For the text-containing cell, return its midpoint in [x, y] coordinate format. 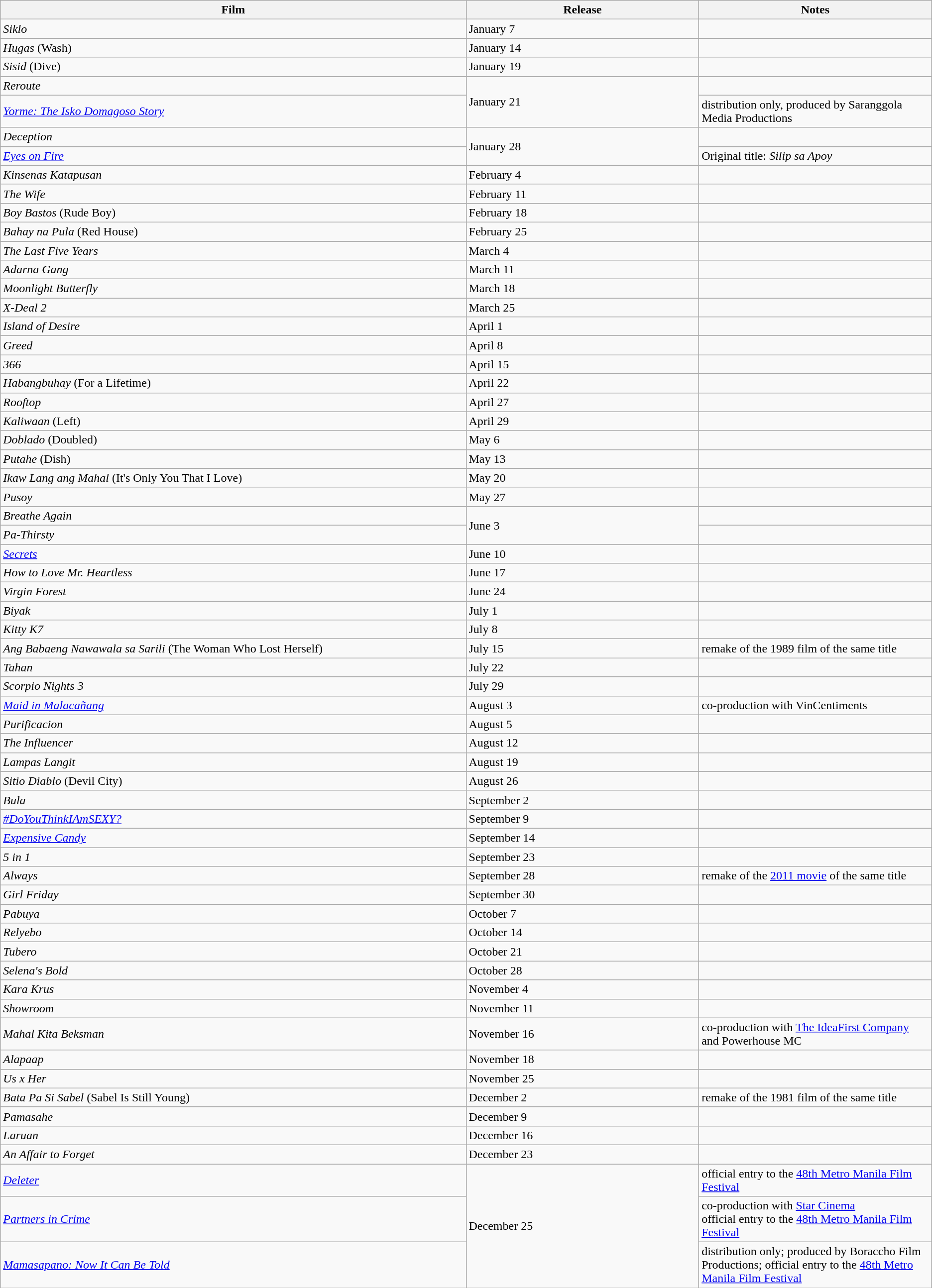
August 26 [582, 781]
April 22 [582, 383]
Deleter [233, 1180]
Laruan [233, 1135]
Original title: Silip sa Apoy [815, 156]
Boy Bastos (Rude Boy) [233, 213]
Kaliwaan (Left) [233, 421]
Bahay na Pula (Red House) [233, 231]
September 9 [582, 819]
August 5 [582, 724]
August 12 [582, 743]
October 28 [582, 970]
Selena's Bold [233, 970]
December 2 [582, 1097]
September 14 [582, 838]
October 7 [582, 914]
May 6 [582, 440]
December 16 [582, 1135]
December 25 [582, 1225]
Pamasahe [233, 1116]
remake of the 1989 film of the same title [815, 648]
Kinsenas Katapusan [233, 175]
December 23 [582, 1154]
Purificacion [233, 724]
November 18 [582, 1060]
Breathe Again [233, 516]
Scorpio Nights 3 [233, 686]
April 27 [582, 402]
An Affair to Forget [233, 1154]
Moonlight Butterfly [233, 289]
Showroom [233, 1008]
January 21 [582, 102]
Virgin Forest [233, 592]
Secrets [233, 554]
Relyebo [233, 933]
Pabuya [233, 914]
Kara Krus [233, 989]
July 1 [582, 611]
Expensive Candy [233, 838]
Tahan [233, 667]
February 11 [582, 194]
March 18 [582, 289]
co-production with VinCentiments [815, 705]
November 11 [582, 1008]
Greed [233, 345]
Partners in Crime [233, 1219]
August 19 [582, 762]
July 29 [582, 686]
Alapaap [233, 1060]
December 9 [582, 1116]
Girl Friday [233, 895]
Doblado (Doubled) [233, 440]
October 14 [582, 933]
February 18 [582, 213]
August 3 [582, 705]
March 25 [582, 308]
Pusoy [233, 497]
July 22 [582, 667]
Sitio Diablo (Devil City) [233, 781]
March 11 [582, 270]
Film [233, 10]
Ikaw Lang ang Mahal (It's Only You That I Love) [233, 478]
Us x Her [233, 1078]
Deception [233, 137]
Siklo [233, 29]
January 14 [582, 48]
February 25 [582, 231]
February 4 [582, 175]
remake of the 1981 film of the same title [815, 1097]
co-production with The IdeaFirst Company and Powerhouse MC [815, 1034]
November 4 [582, 989]
January 28 [582, 146]
5 in 1 [233, 857]
Yorme: The Isko Domagoso Story [233, 111]
Pa-Thirsty [233, 535]
April 8 [582, 345]
Kitty K7 [233, 630]
April 15 [582, 364]
May 20 [582, 478]
September 23 [582, 857]
official entry to the 48th Metro Manila Film Festival [815, 1180]
May 13 [582, 459]
Bula [233, 800]
October 21 [582, 952]
Hugas (Wash) [233, 48]
366 [233, 364]
Ang Babaeng Nawawala sa Sarili (The Woman Who Lost Herself) [233, 648]
July 8 [582, 630]
March 4 [582, 250]
April 29 [582, 421]
January 7 [582, 29]
The Influencer [233, 743]
Biyak [233, 611]
Release [582, 10]
Island of Desire [233, 326]
Tubero [233, 952]
September 2 [582, 800]
distribution only; produced by Boraccho Film Productions; official entry to the 48th Metro Manila Film Festival [815, 1265]
Always [233, 876]
June 17 [582, 573]
June 24 [582, 592]
November 25 [582, 1078]
The Last Five Years [233, 250]
June 10 [582, 554]
Putahe (Dish) [233, 459]
Lampas Langit [233, 762]
Habangbuhay (For a Lifetime) [233, 383]
co-production with Star Cinemaofficial entry to the 48th Metro Manila Film Festival [815, 1219]
September 30 [582, 895]
#DoYouThinkIAmSEXY? [233, 819]
Rooftop [233, 402]
Eyes on Fire [233, 156]
How to Love Mr. Heartless [233, 573]
Notes [815, 10]
Maid in Malacañang [233, 705]
Bata Pa Si Sabel (Sabel Is Still Young) [233, 1097]
remake of the 2011 movie of the same title [815, 876]
Reroute [233, 86]
July 15 [582, 648]
Mamasapano: Now It Can Be Told [233, 1265]
distribution only, produced by Saranggola Media Productions [815, 111]
January 19 [582, 67]
Mahal Kita Beksman [233, 1034]
May 27 [582, 497]
Sisid (Dive) [233, 67]
X-Deal 2 [233, 308]
June 3 [582, 525]
The Wife [233, 194]
September 28 [582, 876]
April 1 [582, 326]
Adarna Gang [233, 270]
November 16 [582, 1034]
